Determine the [X, Y] coordinate at the center of the cell enclosing the given text.  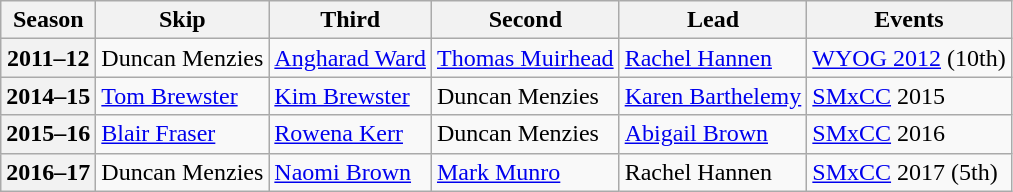
WYOG 2012 (10th) [909, 58]
Thomas Muirhead [525, 58]
Mark Munro [525, 172]
2016–17 [48, 172]
Karen Barthelemy [713, 96]
Lead [713, 20]
2015–16 [48, 134]
Second [525, 20]
Kim Brewster [350, 96]
Naomi Brown [350, 172]
Abigail Brown [713, 134]
Rowena Kerr [350, 134]
2011–12 [48, 58]
Events [909, 20]
Season [48, 20]
SMxCC 2017 (5th) [909, 172]
SMxCC 2016 [909, 134]
Skip [182, 20]
Tom Brewster [182, 96]
Blair Fraser [182, 134]
SMxCC 2015 [909, 96]
2014–15 [48, 96]
Third [350, 20]
Angharad Ward [350, 58]
